Output the [x, y] coordinate of the center of the cell containing the given text.  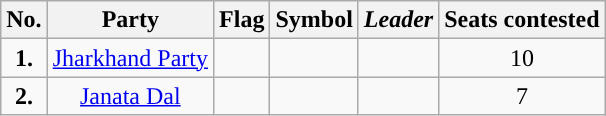
Party [130, 20]
10 [522, 58]
1. [24, 58]
Janata Dal [130, 96]
7 [522, 96]
2. [24, 96]
Jharkhand Party [130, 58]
Leader [398, 20]
Flag [242, 20]
Seats contested [522, 20]
Symbol [314, 20]
No. [24, 20]
